For the text-containing cell, return its midpoint in (X, Y) coordinate format. 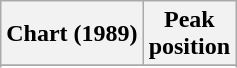
Peakposition (189, 34)
Chart (1989) (72, 34)
